Locate the cell with the specified text and output its [X, Y] center coordinate. 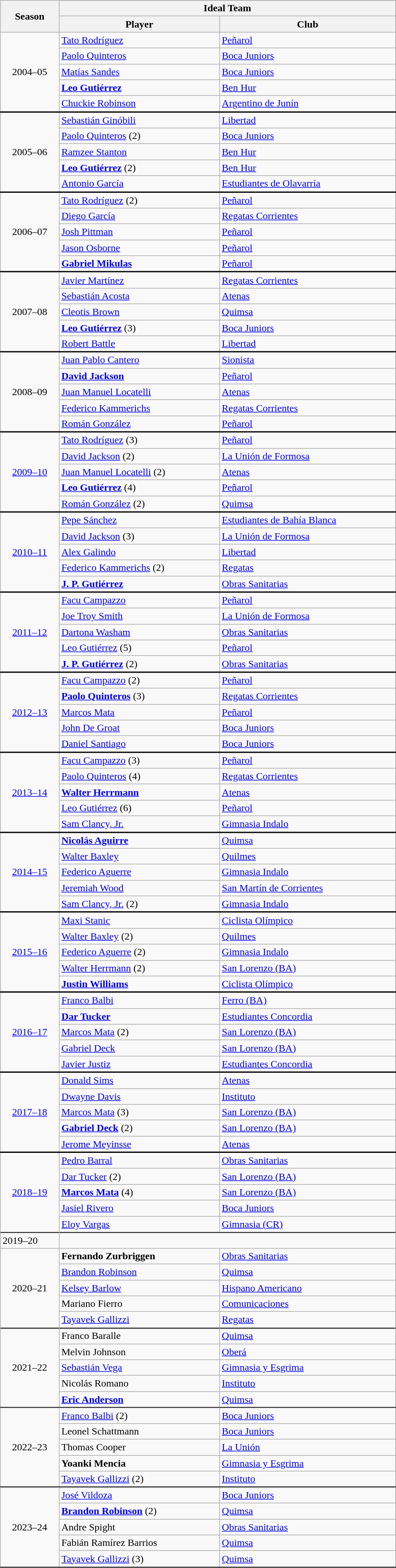
Gabriel Mikulas [139, 264]
2016–17 [30, 1032]
Leonel Schattmann [139, 1432]
Dartona Washam [139, 632]
2023–24 [30, 1527]
Federico Kammerichs (2) [139, 568]
Federico Kammerichs [139, 408]
Tayavek Gallizzi [139, 1320]
2021–22 [30, 1368]
2013–14 [30, 792]
Diego García [139, 216]
John De Groat [139, 728]
Cleotis Brown [139, 312]
Paolo Quinteros (4) [139, 776]
2015–16 [30, 952]
Tato Rodríguez (2) [139, 200]
Juan Pablo Cantero [139, 360]
Franco Balbi (2) [139, 1416]
2009–10 [30, 472]
Donald Sims [139, 1081]
Ferro (BA) [308, 1001]
Franco Balbi [139, 1001]
Comunicaciones [308, 1304]
Leo Gutiérrez (6) [139, 808]
J. P. Gutiérrez (2) [139, 664]
Franco Baralle [139, 1336]
Paolo Quinteros [139, 56]
Brandon Robinson (2) [139, 1511]
2010–11 [30, 552]
Dwayne Davis [139, 1096]
Nicolás Romano [139, 1384]
2011–12 [30, 632]
Tayavek Gallizzi (2) [139, 1480]
José Vildoza [139, 1495]
Pepe Sánchez [139, 520]
Andre Spight [139, 1527]
2017–18 [30, 1112]
Walter Herrmann (2) [139, 968]
Sionista [308, 360]
San Martín de Corrientes [308, 888]
Tayavek Gallizzi (3) [139, 1559]
Jason Osborne [139, 248]
2019–20 [30, 1240]
Marcos Mata (2) [139, 1032]
2006–07 [30, 232]
Sebastián Ginóbili [139, 120]
Fernando Zurbriggen [139, 1256]
Estudiantes de Bahía Blanca [308, 520]
Chuckie Robinson [139, 103]
Robert Battle [139, 344]
Leo Gutiérrez (3) [139, 328]
Nicolás Aguirre [139, 840]
Walter Herrmann [139, 792]
Daniel Santiago [139, 744]
Román González (2) [139, 504]
Sebastián Vega [139, 1368]
Leo Gutiérrez [139, 88]
Sam Clancy, Jr. (2) [139, 904]
Facu Campazzo (2) [139, 680]
Javier Martínez [139, 280]
Paolo Quinteros (2) [139, 136]
Argentino de Junín [308, 103]
2020–21 [30, 1288]
Javier Justiz [139, 1064]
Hispano Americano [308, 1288]
2012–13 [30, 712]
2008–09 [30, 392]
2004–05 [30, 72]
Matías Sandes [139, 72]
2018–19 [30, 1192]
Paolo Quinteros (3) [139, 696]
Marcos Mata (3) [139, 1112]
Gabriel Deck (2) [139, 1128]
Federico Aguerre [139, 872]
Leo Gutiérrez (4) [139, 488]
Season [30, 16]
Mariano Fierro [139, 1304]
Oberá [308, 1351]
Pedro Barral [139, 1161]
J. P. Gutiérrez [139, 584]
Ideal Team [227, 8]
Facu Campazzo [139, 600]
David Jackson (3) [139, 536]
Walter Baxley [139, 856]
Fabián Ramírez Barrios [139, 1543]
Joe Troy Smith [139, 616]
Leo Gutiérrez (5) [139, 648]
Juan Manuel Locatelli [139, 392]
Jasiel Rivero [139, 1208]
Melvin Johnson [139, 1351]
David Jackson (2) [139, 456]
Kelsey Barlow [139, 1288]
Antonio García [139, 184]
Josh Pittman [139, 232]
Alex Galindo [139, 552]
Facu Campazzo (3) [139, 760]
Ramzee Stanton [139, 152]
Sebastián Acosta [139, 296]
Maxi Stanic [139, 920]
Jerome Meyinsse [139, 1144]
Román González [139, 424]
Jeremiah Wood [139, 888]
2022–23 [30, 1448]
Tato Rodríguez [139, 40]
Thomas Cooper [139, 1447]
Marcos Mata [139, 712]
Eric Anderson [139, 1399]
Estudiantes de Olavarría [308, 184]
La Unión [308, 1447]
2014–15 [30, 872]
Dar Tucker (2) [139, 1176]
Yoanki Mencia [139, 1463]
Brandon Robinson [139, 1272]
Gabriel Deck [139, 1048]
David Jackson [139, 376]
Dar Tucker [139, 1016]
Federico Aguerre (2) [139, 952]
Walter Baxley (2) [139, 936]
2005–06 [30, 152]
Justin Williams [139, 984]
Gimnasia (CR) [308, 1224]
Marcos Mata (4) [139, 1192]
Sam Clancy, Jr. [139, 824]
Tato Rodríguez (3) [139, 440]
Eloy Vargas [139, 1224]
Leo Gutiérrez (2) [139, 168]
Player [139, 24]
Club [308, 24]
Juan Manuel Locatelli (2) [139, 472]
2007–08 [30, 312]
